Capture the cell that displays the provided text and extract its (x, y) central coordinate. 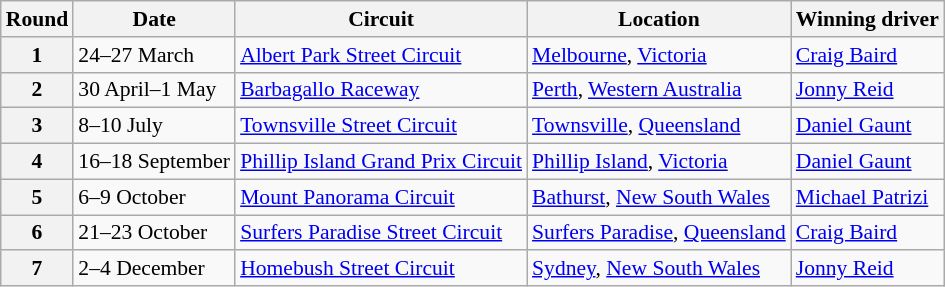
30 April–1 May (154, 90)
16–18 September (154, 162)
Location (659, 19)
Michael Patrizi (868, 197)
Date (154, 19)
8–10 July (154, 126)
Townsville, Queensland (659, 126)
Bathurst, New South Wales (659, 197)
21–23 October (154, 233)
Phillip Island Grand Prix Circuit (381, 162)
Round (38, 19)
Homebush Street Circuit (381, 269)
Circuit (381, 19)
6 (38, 233)
7 (38, 269)
24–27 March (154, 55)
Perth, Western Australia (659, 90)
Albert Park Street Circuit (381, 55)
6–9 October (154, 197)
Sydney, New South Wales (659, 269)
Townsville Street Circuit (381, 126)
Mount Panorama Circuit (381, 197)
1 (38, 55)
Surfers Paradise, Queensland (659, 233)
4 (38, 162)
Winning driver (868, 19)
3 (38, 126)
Melbourne, Victoria (659, 55)
Barbagallo Raceway (381, 90)
Phillip Island, Victoria (659, 162)
2–4 December (154, 269)
5 (38, 197)
2 (38, 90)
Surfers Paradise Street Circuit (381, 233)
